Search for the cell housing the specified text and yield its (X, Y) center coordinate. 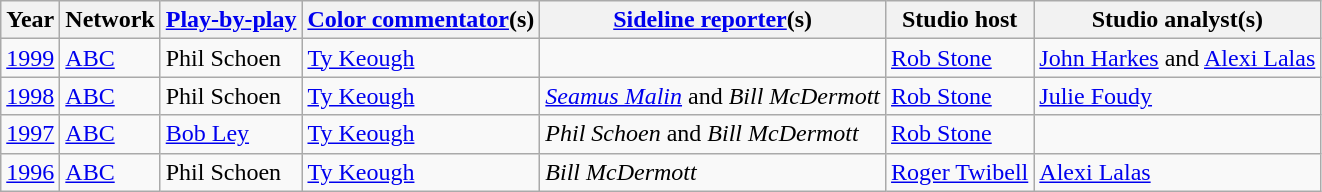
Phil Schoen and Bill McDermott (713, 134)
Seamus Malin and Bill McDermott (713, 96)
Network (110, 20)
1997 (30, 134)
Roger Twibell (960, 172)
Sideline reporter(s) (713, 20)
Bob Ley (231, 134)
Play-by-play (231, 20)
Alexi Lalas (1178, 172)
1996 (30, 172)
Julie Foudy (1178, 96)
Studio analyst(s) (1178, 20)
Year (30, 20)
Studio host (960, 20)
Bill McDermott (713, 172)
1998 (30, 96)
1999 (30, 58)
Color commentator(s) (421, 20)
John Harkes and Alexi Lalas (1178, 58)
